Determine the (x, y) coordinate at the center of the cell enclosing the given text.  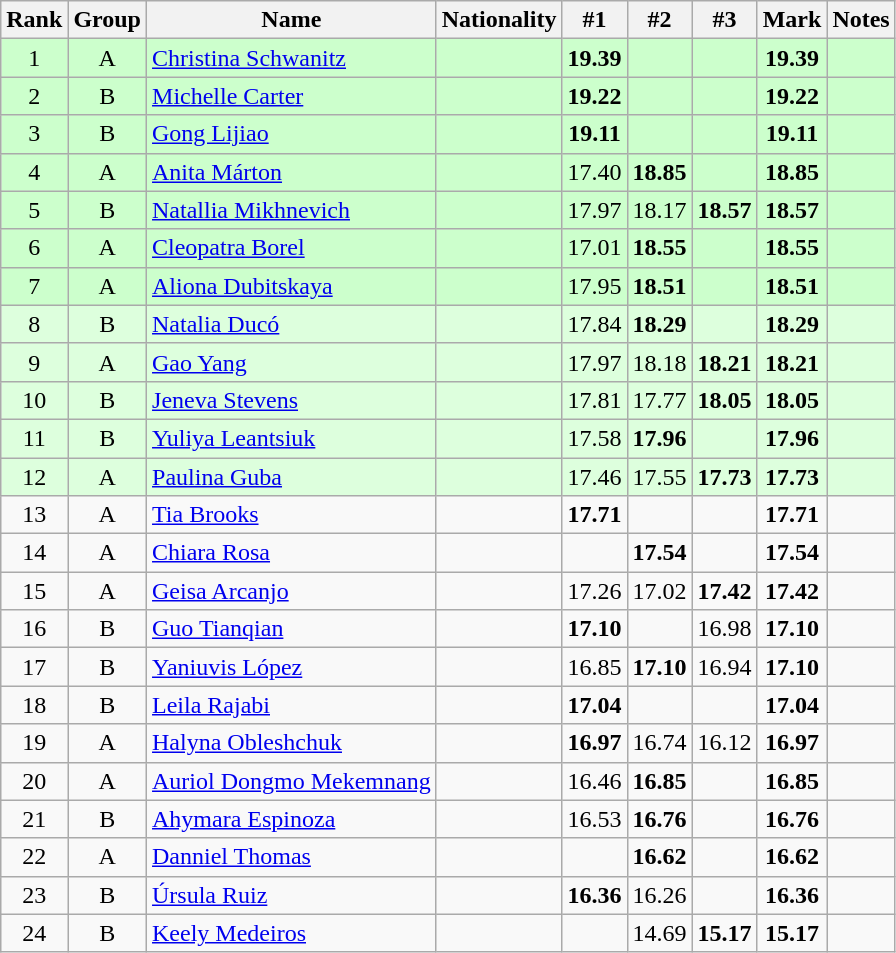
9 (34, 362)
16.94 (724, 667)
Halyna Obleshchuk (292, 743)
Natallia Mikhnevich (292, 210)
Name (292, 20)
Gong Lijiao (292, 134)
15 (34, 591)
Keely Medeiros (292, 933)
16.12 (724, 743)
18.17 (660, 210)
7 (34, 286)
17.46 (594, 477)
24 (34, 933)
17.40 (594, 172)
6 (34, 248)
21 (34, 819)
Jeneva Stevens (292, 400)
Tia Brooks (292, 515)
4 (34, 172)
Yuliya Leantsiuk (292, 438)
17.81 (594, 400)
10 (34, 400)
16.46 (594, 781)
3 (34, 134)
5 (34, 210)
16.74 (660, 743)
12 (34, 477)
Gao Yang (292, 362)
Rank (34, 20)
Group (108, 20)
13 (34, 515)
14.69 (660, 933)
16.26 (660, 895)
#1 (594, 20)
Michelle Carter (292, 96)
Ahymara Espinoza (292, 819)
1 (34, 58)
17.02 (660, 591)
17.95 (594, 286)
Geisa Arcanjo (292, 591)
Leila Rajabi (292, 705)
16 (34, 629)
Chiara Rosa (292, 553)
17 (34, 667)
17.58 (594, 438)
2 (34, 96)
17.77 (660, 400)
Úrsula Ruiz (292, 895)
Christina Schwanitz (292, 58)
Notes (861, 20)
17.84 (594, 324)
#2 (660, 20)
Natalia Ducó (292, 324)
Yaniuvis López (292, 667)
17.26 (594, 591)
20 (34, 781)
14 (34, 553)
11 (34, 438)
Guo Tianqian (292, 629)
#3 (724, 20)
Mark (792, 20)
17.55 (660, 477)
17.01 (594, 248)
Paulina Guba (292, 477)
8 (34, 324)
Nationality (499, 20)
Anita Márton (292, 172)
16.53 (594, 819)
16.98 (724, 629)
19 (34, 743)
Auriol Dongmo Mekemnang (292, 781)
22 (34, 857)
Cleopatra Borel (292, 248)
23 (34, 895)
Danniel Thomas (292, 857)
18 (34, 705)
18.18 (660, 362)
Aliona Dubitskaya (292, 286)
